Scan for the cell matching the given text and deliver its [X, Y] coordinate at center. 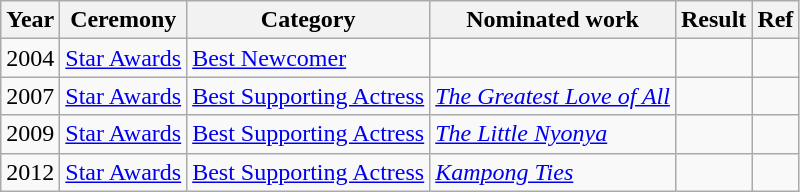
Nominated work [553, 20]
Best Newcomer [308, 58]
Category [308, 20]
2012 [30, 172]
The Little Nyonya [553, 134]
2009 [30, 134]
Result [713, 20]
2007 [30, 96]
Year [30, 20]
Ref [776, 20]
Ceremony [124, 20]
The Greatest Love of All [553, 96]
2004 [30, 58]
Kampong Ties [553, 172]
